Capture the cell that displays the provided text and extract its [x, y] central coordinate. 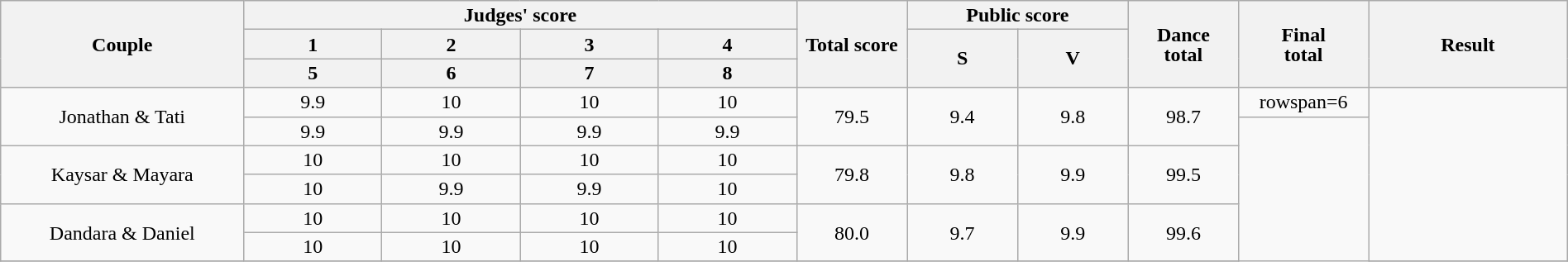
Finaltotal [1303, 45]
3 [589, 45]
79.5 [852, 117]
7 [589, 73]
Dancetotal [1183, 45]
Couple [122, 45]
5 [313, 73]
Kaysar & Mayara [122, 174]
99.5 [1183, 174]
Dandara & Daniel [122, 232]
98.7 [1183, 117]
S [963, 59]
1 [313, 45]
99.6 [1183, 232]
6 [452, 73]
4 [728, 45]
9.4 [963, 117]
Judges' score [520, 15]
80.0 [852, 232]
79.8 [852, 174]
Public score [1017, 15]
V [1073, 59]
Jonathan & Tati [122, 117]
8 [728, 73]
9.7 [963, 232]
Result [1469, 45]
Total score [852, 45]
rowspan=6 [1303, 102]
2 [452, 45]
